Locate the cell with the specified text and output its [x, y] center coordinate. 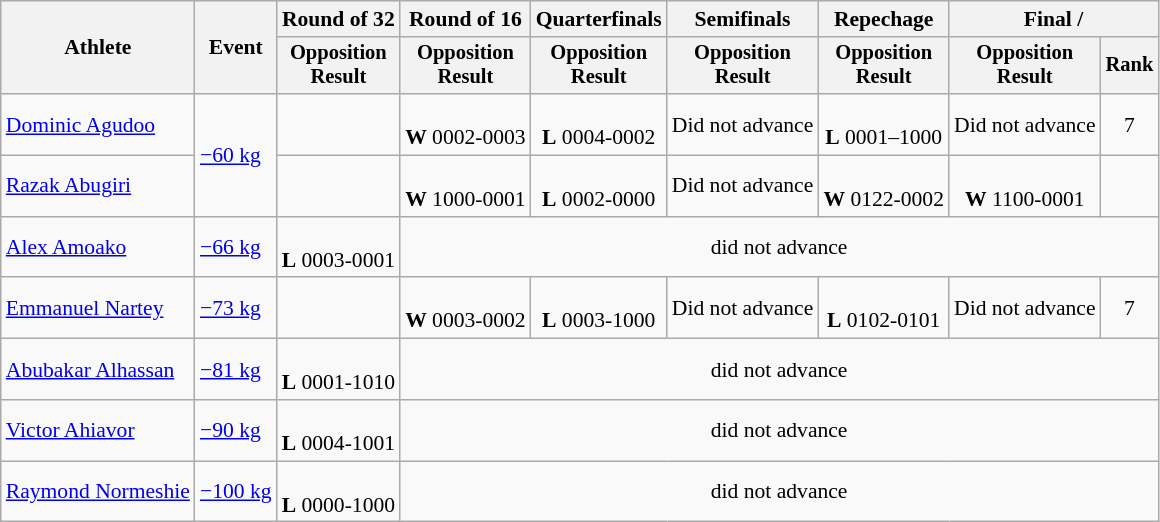
Victor Ahiavor [98, 430]
L 0000-1000 [338, 492]
Raymond Normeshie [98, 492]
W 0002-0003 [466, 124]
L 0003-0001 [338, 248]
−100 kg [236, 492]
L 0001–1000 [884, 124]
Emmanuel Nartey [98, 308]
L 0001-1010 [338, 370]
Final / [1054, 19]
Rank [1130, 66]
Round of 32 [338, 19]
−90 kg [236, 430]
Round of 16 [466, 19]
−81 kg [236, 370]
W 0003-0002 [466, 308]
Semifinals [743, 19]
L 0004-0002 [599, 124]
−60 kg [236, 155]
−66 kg [236, 248]
Dominic Agudoo [98, 124]
Athlete [98, 48]
L 0004-1001 [338, 430]
Razak Abugiri [98, 186]
W 1100-0001 [1025, 186]
L 0002-0000 [599, 186]
Abubakar Alhassan [98, 370]
Quarterfinals [599, 19]
W 1000-0001 [466, 186]
W 0122-0002 [884, 186]
Alex Amoako [98, 248]
Repechage [884, 19]
L 0102-0101 [884, 308]
Event [236, 48]
−73 kg [236, 308]
L 0003-1000 [599, 308]
